Capture the cell that displays the provided text and extract its (X, Y) central coordinate. 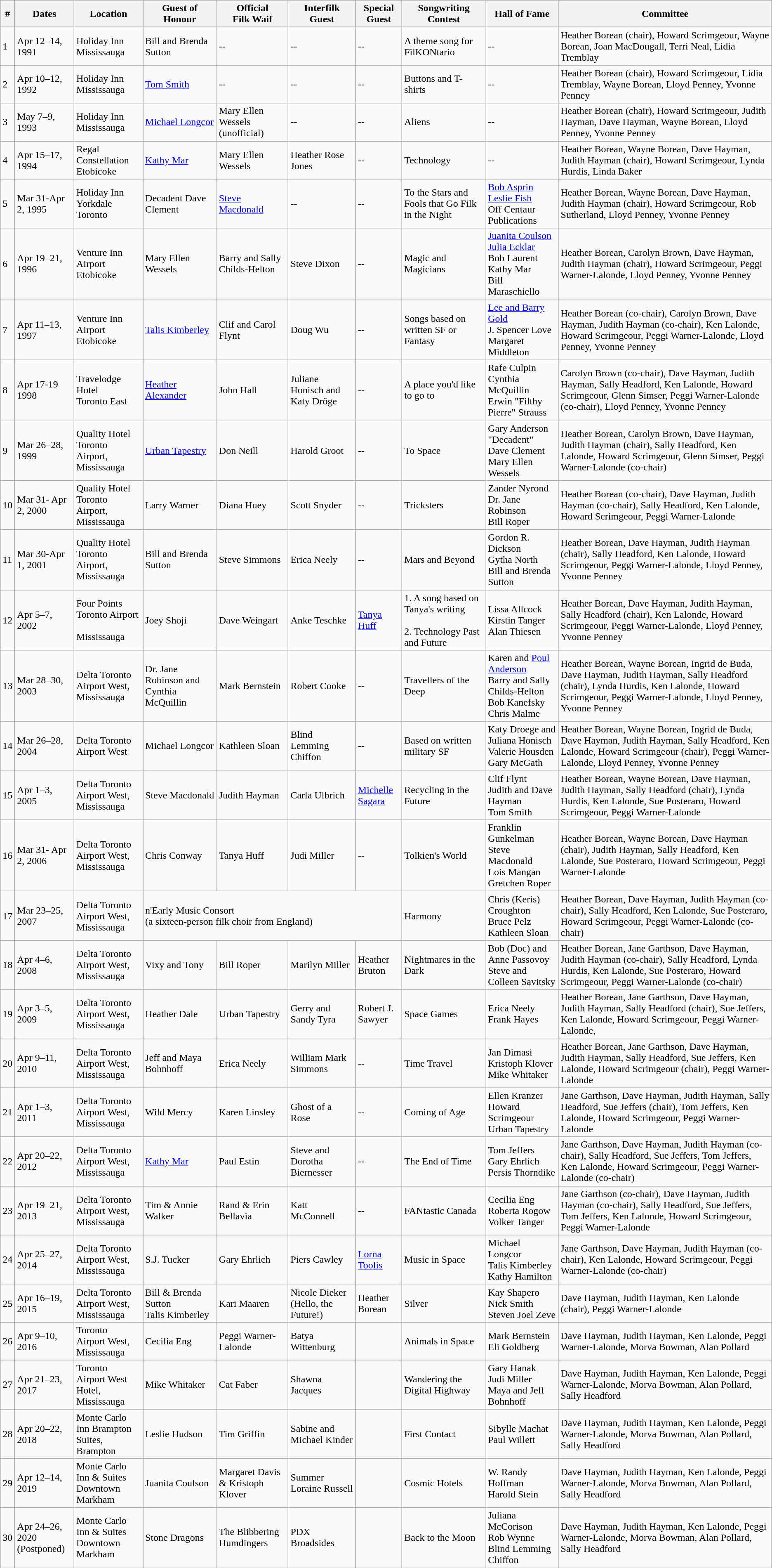
Sibylle MachatPaul Willett (522, 1434)
Harmony (444, 916)
Michelle Sagara (379, 796)
Heather Borean, Dave Hayman, Judith Hayman, Sally Headford (chair), Ken Lalonde, Howard Scrimgeour, Peggi Warner-Lalonde, Lloyd Penney, Yvonne Penney (665, 620)
Lee and Barry Gold J. Spencer LoveMargaret Middleton (522, 330)
Barry and Sally Childs-Helton (252, 264)
Gary HanakJudi MillerMaya and Jeff Bohnhoff (522, 1385)
Rafe Culpin Cynthia McQuillinErwin "Filthy Pierre" Strauss (522, 390)
9 (7, 450)
Lorna Toolis (379, 1259)
Lissa AllcockKirstin TangerAlan Thiesen (522, 620)
Apr 20–22, 2012 (45, 1161)
Aliens (444, 122)
Heather Borean (co-chair), Dave Hayman, Judith Hayman (co-chair), Sally Headford, Ken Lalonde, Howard Scrimgeour, Peggi Warner-Lalonde (665, 505)
29 (7, 1483)
Apr 21–23, 2017 (45, 1385)
3 (7, 122)
Steve and Dorotha Biernesser (322, 1161)
Location (108, 14)
Shawna Jacques (322, 1385)
Apr 17-19 1998 (45, 390)
Space Games (444, 1014)
Tim & Annie Walker (180, 1211)
30 (7, 1538)
Bob AsprinLeslie FishOff Centaur Publications (522, 204)
Anke Teschke (322, 620)
2 (7, 84)
Heather Borean, Jane Garthson, Dave Hayman, Judith Hayman, Sally Headford (chair), Sue Jeffers, Ken Lalonde, Howard Scrimgeour, Peggi Warner-Lalonde, (665, 1014)
Heather Borean, Jane Garthson, Dave Hayman, Judith Hayman, Sally Headford, Sue Jeffers, Ken Lalonde, Howard Scrimgeour (chair), Peggi Warner-Lalonde (665, 1063)
Heather Dale (180, 1014)
6 (7, 264)
10 (7, 505)
William Mark Simmons (322, 1063)
Music in Space (444, 1259)
n'Early Music Consort (a sixteen-person filk choir from England) (273, 916)
Committee (665, 14)
Cecilia EngRoberta RogowVolker Tanger (522, 1211)
Karen and Poul Anderson Barry and Sally Childs-HeltonBob KanefskyChris Malme (522, 686)
W. Randy HoffmanHarold Stein (522, 1483)
Gerry and Sandy Tyra (322, 1014)
Juanita Coulson Julia Ecklar Bob Laurent Kathy Mar Bill Maraschiello (522, 264)
7 (7, 330)
Kay ShaperoNick SmithSteven Joel Zeve (522, 1303)
Mar 30-Apr 1, 2001 (45, 560)
Heather Borean (379, 1303)
Apr 19–21, 2013 (45, 1211)
Rand & Erin Bellavia (252, 1211)
Wandering the Digital Highway (444, 1385)
Doug Wu (322, 330)
Mike Whitaker (180, 1385)
Joey Shoji (180, 620)
# (7, 14)
Mark BernsteinEli Goldberg (522, 1341)
Apr 9–11, 2010 (45, 1063)
The Blibbering Humdingers (252, 1538)
Talis Kimberley (180, 330)
Juliane Honisch and Katy Dröge (322, 390)
Heather Borean, Dave Hayman, Judith Hayman (chair), Sally Headford, Ken Lalonde, Howard Scrimgeour, Peggi Warner-Lalonde, Lloyd Penney, Yvonne Penney (665, 560)
Paul Estin (252, 1161)
PDX Broadsides (322, 1538)
Apr 15–17, 1994 (45, 160)
Apr 25–27, 2014 (45, 1259)
Summer Loraine Russell (322, 1483)
Apr 5–7, 2002 (45, 620)
Heather Borean (chair), Howard Scrimgeour, Lidia Tremblay, Wayne Borean, Lloyd Penney, Yvonne Penney (665, 84)
Guest ofHonour (180, 14)
To Space (444, 450)
Bill Roper (252, 965)
Heather Borean, Carolyn Brown, Dave Hayman, Judith Hayman (chair), Howard Scrimgeour, Peggi Warner-Lalonde, Lloyd Penney, Yvonne Penney (665, 264)
Travellers of the Deep (444, 686)
Marilyn Miller (322, 965)
Back to the Moon (444, 1538)
Apr 1–3, 2011 (45, 1112)
Batya Wittenburg (322, 1341)
16 (7, 856)
Steve Dixon (322, 264)
Kathleen Sloan (252, 746)
A place you'd like to go to (444, 390)
The End of Time (444, 1161)
To the Stars and Fools that Go Filk in the Night (444, 204)
SongwritingContest (444, 14)
21 (7, 1112)
Apr 11–13, 1997 (45, 330)
Special Guest (379, 14)
Magic and Magicians (444, 264)
Tom JeffersGary EhrlichPersis Thorndike (522, 1161)
Heather Borean, Wayne Borean, Dave Hayman, Judith Hayman (chair), Howard Scrimgeour, Lynda Hurdis, Linda Baker (665, 160)
First Contact (444, 1434)
Clif FlyntJudith and Dave HaymanTom Smith (522, 796)
Apr 19–21, 1996 (45, 264)
Apr 20–22, 2018 (45, 1434)
Stone Dragons (180, 1538)
Travelodge Hotel Toronto East (108, 390)
17 (7, 916)
Songs based on written SF or Fantasy (444, 330)
Heather Alexander (180, 390)
Gordon R. DicksonGytha NorthBill and Brenda Sutton (522, 560)
Coming of Age (444, 1112)
Piers Cawley (322, 1259)
Erica Neely Frank Hayes (522, 1014)
Time Travel (444, 1063)
Heather Borean, Wayne Borean, Dave Hayman (chair), Judith Hayman, Sally Headford, Ken Lalonde, Sue Posteraro, Howard Scrimgeour, Peggi Warner-Lalonde (665, 856)
Mar 31- Apr 2, 2000 (45, 505)
Apr 12–14, 2019 (45, 1483)
Margaret Davis & Kristoph Klover (252, 1483)
Mary Ellen Wessels (unofficial) (252, 122)
Dave Hayman, Judith Hayman, Ken Lalonde, Peggi Warner-Lalonde, Morva Bowman, Alan Pollard (665, 1341)
Hall of Fame (522, 14)
Heather Rose Jones (322, 160)
Interfilk Guest (322, 14)
Monte Carlo Inn Brampton Suites, Brampton (108, 1434)
Zander NyrondDr. Jane RobinsonBill Roper (522, 505)
Chris (Keris) CroughtonBruce PelzKathleen Sloan (522, 916)
Kari Maaren (252, 1303)
Cosmic Hotels (444, 1483)
24 (7, 1259)
Gary Ehrlich (252, 1259)
Recycling in the Future (444, 796)
Heather Bruton (379, 965)
Robert J. Sawyer (379, 1014)
Cat Faber (252, 1385)
Mars and Beyond (444, 560)
Mar 31-Apr 2, 1995 (45, 204)
25 (7, 1303)
Ellen KranzerHoward ScrimgeourUrban Tapestry (522, 1112)
Cecilia Eng (180, 1341)
22 (7, 1161)
5 (7, 204)
Katt McConnell (322, 1211)
Tim Griffin (252, 1434)
1 (7, 46)
Venture Inn AirportEtobicoke (108, 264)
Mar 28–30, 2003 (45, 686)
S.J. Tucker (180, 1259)
Leslie Hudson (180, 1434)
Don Neill (252, 450)
Robert Cooke (322, 686)
Apr 16–19, 2015 (45, 1303)
Technology (444, 160)
Animals in Space (444, 1341)
Venture Inn Airport Etobicoke (108, 330)
Franklin GunkelmanSteve MacdonaldLois ManganGretchen Roper (522, 856)
Karen Linsley (252, 1112)
Holiday Inn Yorkdale Toronto (108, 204)
A theme song for FilKONtario (444, 46)
Wild Mercy (180, 1112)
Apr 12–14, 1991 (45, 46)
Buttons and T-shirts (444, 84)
Dates (45, 14)
Juliana McCorisonRob WynneBlind Lemming Chiffon (522, 1538)
Carla Ulbrich (322, 796)
13 (7, 686)
Four Points Toronto Airport Mississauga (108, 620)
Dr. Jane Robinson and Cynthia McQuillin (180, 686)
Heather Borean (chair), Howard Scrimgeour, Judith Hayman, Dave Hayman, Wayne Borean, Lloyd Penney, Yvonne Penney (665, 122)
1. A song based on Tanya's writing2. Technology Past and Future (444, 620)
Toronto Airport West, Mississauga (108, 1341)
23 (7, 1211)
Larry Warner (180, 505)
Harold Groot (322, 450)
Bob (Doc) and Anne PassovoySteve and Colleen Savitsky (522, 965)
Apr 4–6, 2008 (45, 965)
Scott Snyder (322, 505)
Diana Huey (252, 505)
Bill & Brenda SuttonTalis Kimberley (180, 1303)
18 (7, 965)
Judith Hayman (252, 796)
May 7–9, 1993 (45, 122)
Sabine and Michael Kinder (322, 1434)
Dave Weingart (252, 620)
Apr 10–12, 1992 (45, 84)
Mar 26–28, 1999 (45, 450)
Delta Toronto Airport West (108, 746)
Official Filk Waif (252, 14)
Heather Borean, Wayne Borean, Dave Hayman, Judith Hayman (chair), Howard Scrimgeour, Rob Sutherland, Lloyd Penney, Yvonne Penney (665, 204)
Katy Droege and Juliana HonischValerie HousdenGary McGath (522, 746)
Clif and Carol Flynt (252, 330)
Juanita Coulson (180, 1483)
Toronto Airport West Hotel, Mississauga (108, 1385)
Mar 23–25, 2007 (45, 916)
Decadent Dave Clement (180, 204)
14 (7, 746)
Gary Anderson"Decadent" Dave ClementMary Ellen Wessels (522, 450)
Based on written military SF (444, 746)
27 (7, 1385)
26 (7, 1341)
15 (7, 796)
Silver (444, 1303)
Apr 1–3, 2005 (45, 796)
Judi Miller (322, 856)
John Hall (252, 390)
Blind Lemming Chiffon (322, 746)
Tricksters (444, 505)
8 (7, 390)
Apr 3–5, 2009 (45, 1014)
Mark Bernstein (252, 686)
Ghost of a Rose (322, 1112)
Heather Borean, Dave Hayman, Judith Hayman (co-chair), Sally Headford, Ken Lalonde, Sue Posteraro, Howard Scrimgeour, Peggi Warner-Lalonde (co-chair) (665, 916)
12 (7, 620)
Steve Simmons (252, 560)
Apr 9–10, 2016 (45, 1341)
Vixy and Tony (180, 965)
Michael LongcorTalis KimberleyKathy Hamilton (522, 1259)
Tom Smith (180, 84)
20 (7, 1063)
28 (7, 1434)
FANtastic Canada (444, 1211)
Jane Garthson, Dave Hayman, Judith Hayman (co-chair), Ken Lalonde, Howard Scrimgeour, Peggi Warner-Lalonde (co-chair) (665, 1259)
Jane Garthson, Dave Hayman, Judith Hayman, Sally Headford, Sue Jeffers (chair), Tom Jeffers, Ken Lalonde, Howard Scrimgeour, Peggi Warner-Lalonde (665, 1112)
Mar 31- Apr 2, 2006 (45, 856)
Tolkien's World (444, 856)
19 (7, 1014)
Jeff and Maya Bohnhoff (180, 1063)
Apr 24–26, 2020(Postponed) (45, 1538)
Heather Borean (chair), Howard Scrimgeour, Wayne Borean, Joan MacDougall, Terri Neal, Lidia Tremblay (665, 46)
Regal Constellation Etobicoke (108, 160)
Dave Hayman, Judith Hayman, Ken Lalonde (chair), Peggi Warner-Lalonde (665, 1303)
Nightmares in the Dark (444, 965)
Chris Conway (180, 856)
4 (7, 160)
Nicole Dieker (Hello, the Future!) (322, 1303)
Jan Dimasi Kristoph KloverMike Whitaker (522, 1063)
Peggi Warner-Lalonde (252, 1341)
Mar 26–28, 2004 (45, 746)
11 (7, 560)
